From the cell containing the given text, extract its center point as (x, y) coordinate. 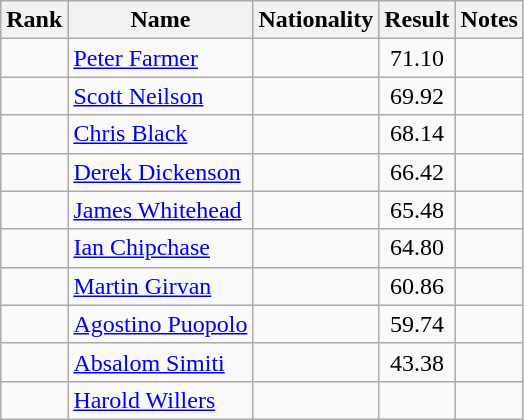
Absalom Simiti (160, 362)
Martin Girvan (160, 286)
Name (160, 20)
64.80 (417, 248)
Nationality (316, 20)
65.48 (417, 210)
68.14 (417, 134)
Result (417, 20)
Notes (489, 20)
Ian Chipchase (160, 248)
66.42 (417, 172)
69.92 (417, 96)
Harold Willers (160, 400)
Rank (34, 20)
Derek Dickenson (160, 172)
59.74 (417, 324)
Scott Neilson (160, 96)
Chris Black (160, 134)
43.38 (417, 362)
Agostino Puopolo (160, 324)
71.10 (417, 58)
Peter Farmer (160, 58)
60.86 (417, 286)
James Whitehead (160, 210)
